Capture the cell that displays the provided text and extract its (X, Y) central coordinate. 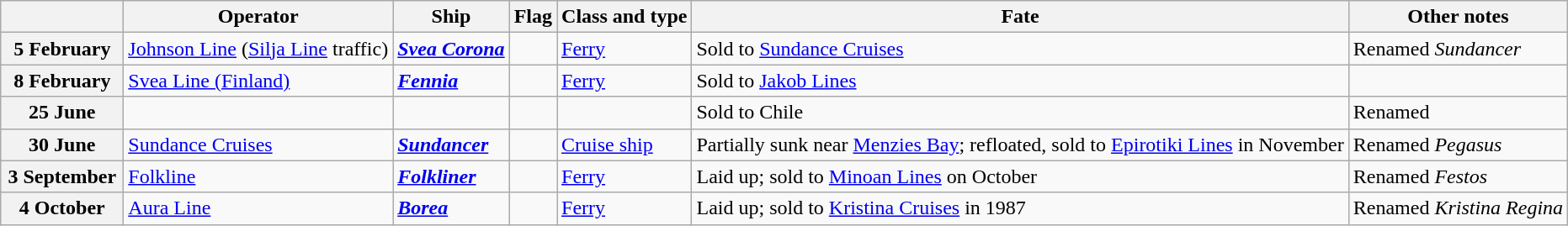
4 October (62, 208)
Flag (533, 17)
3 September (62, 176)
Sold to Chile (1020, 113)
Renamed Pegasus (1458, 145)
Folkline (258, 176)
Laid up; sold to Minoan Lines on October (1020, 176)
Folkliner (451, 176)
Sundancer (451, 145)
30 June (62, 145)
Laid up; sold to Kristina Cruises in 1987 (1020, 208)
Fate (1020, 17)
Renamed Sundancer (1458, 49)
Cruise ship (625, 145)
Ship (451, 17)
Sundance Cruises (258, 145)
Renamed (1458, 113)
Operator (258, 17)
Svea Corona (451, 49)
Svea Line (Finland) (258, 81)
5 February (62, 49)
Fennia (451, 81)
Sold to Sundance Cruises (1020, 49)
Class and type (625, 17)
Aura Line (258, 208)
Johnson Line (Silja Line traffic) (258, 49)
Renamed Kristina Regina (1458, 208)
Borea (451, 208)
Renamed Festos (1458, 176)
Sold to Jakob Lines (1020, 81)
25 June (62, 113)
8 February (62, 81)
Partially sunk near Menzies Bay; refloated, sold to Epirotiki Lines in November (1020, 145)
Other notes (1458, 17)
